Determine the (X, Y) coordinate at the center of the cell enclosing the given text.  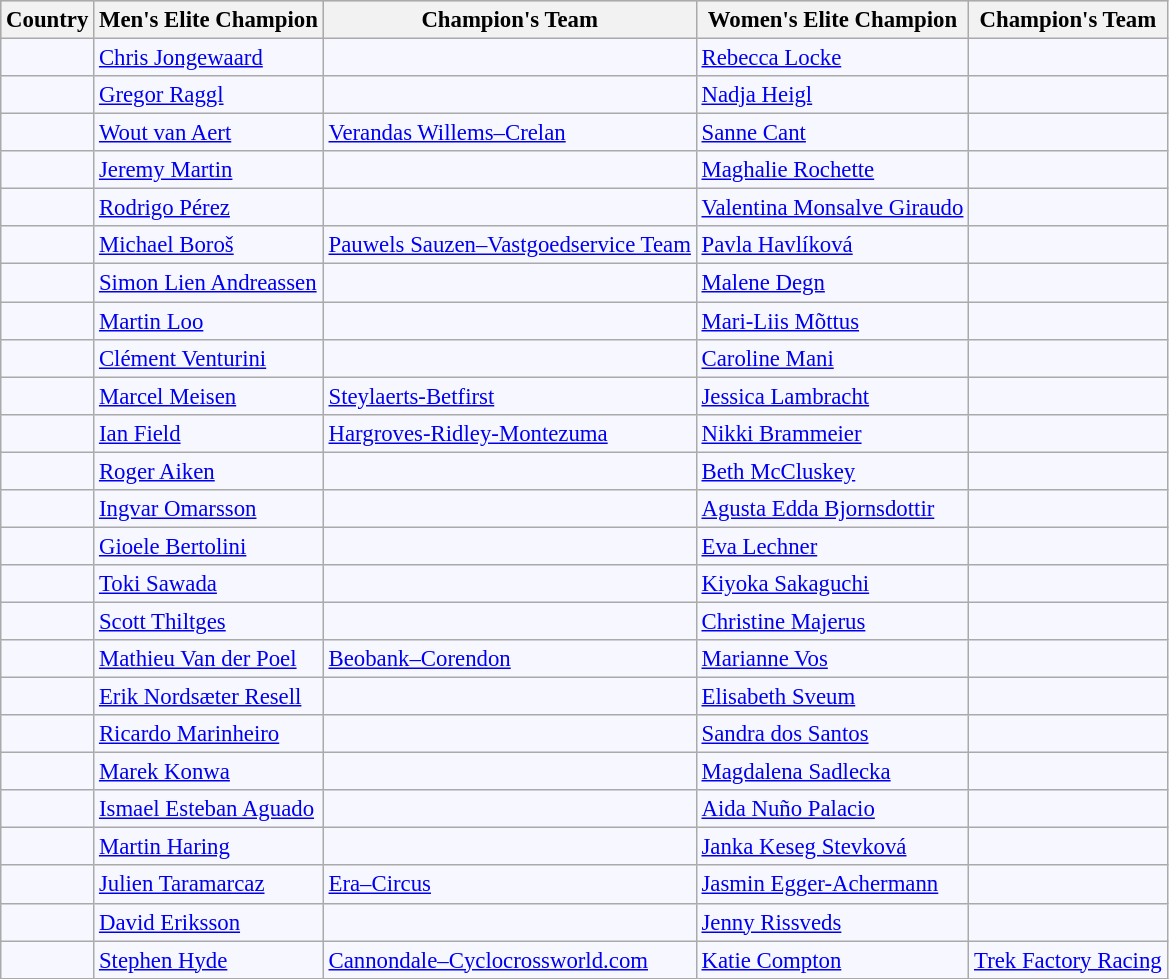
Hargroves-Ridley-Montezuma (510, 433)
Ricardo Marinheiro (209, 734)
Katie Compton (832, 960)
Era–Circus (510, 885)
Janka Keseg Stevková (832, 847)
Nadja Heigl (832, 95)
Ismael Esteban Aguado (209, 809)
Mari-Liis Mõttus (832, 321)
Ingvar Omarsson (209, 509)
Men's Elite Champion (209, 20)
Michael Boroš (209, 245)
Sanne Cant (832, 133)
Rebecca Locke (832, 58)
Eva Lechner (832, 546)
Valentina Monsalve Giraudo (832, 208)
Cannondale–Cyclocrossworld.com (510, 960)
Martin Haring (209, 847)
Pauwels Sauzen–Vastgoedservice Team (510, 245)
Beth McCluskey (832, 471)
Women's Elite Champion (832, 20)
Mathieu Van der Poel (209, 659)
David Eriksson (209, 922)
Chris Jongewaard (209, 58)
Simon Lien Andreassen (209, 283)
Kiyoka Sakaguchi (832, 584)
Scott Thiltges (209, 621)
Roger Aiken (209, 471)
Christine Majerus (832, 621)
Jessica Lambracht (832, 396)
Jenny Rissveds (832, 922)
Martin Loo (209, 321)
Maghalie Rochette (832, 170)
Erik Nordsæter Resell (209, 697)
Sandra dos Santos (832, 734)
Gregor Raggl (209, 95)
Jeremy Martin (209, 170)
Toki Sawada (209, 584)
Wout van Aert (209, 133)
Clément Venturini (209, 358)
Rodrigo Pérez (209, 208)
Julien Taramarcaz (209, 885)
Jasmin Egger-Achermann (832, 885)
Country (48, 20)
Marianne Vos (832, 659)
Ian Field (209, 433)
Magdalena Sadlecka (832, 772)
Trek Factory Racing (1068, 960)
Gioele Bertolini (209, 546)
Malene Degn (832, 283)
Agusta Edda Bjornsdottir (832, 509)
Pavla Havlíková (832, 245)
Caroline Mani (832, 358)
Marcel Meisen (209, 396)
Nikki Brammeier (832, 433)
Marek Konwa (209, 772)
Beobank–Corendon (510, 659)
Steylaerts-Betfirst (510, 396)
Aida Nuño Palacio (832, 809)
Stephen Hyde (209, 960)
Verandas Willems–Crelan (510, 133)
Elisabeth Sveum (832, 697)
